Determine the [X, Y] coordinate at the center of the cell enclosing the given text.  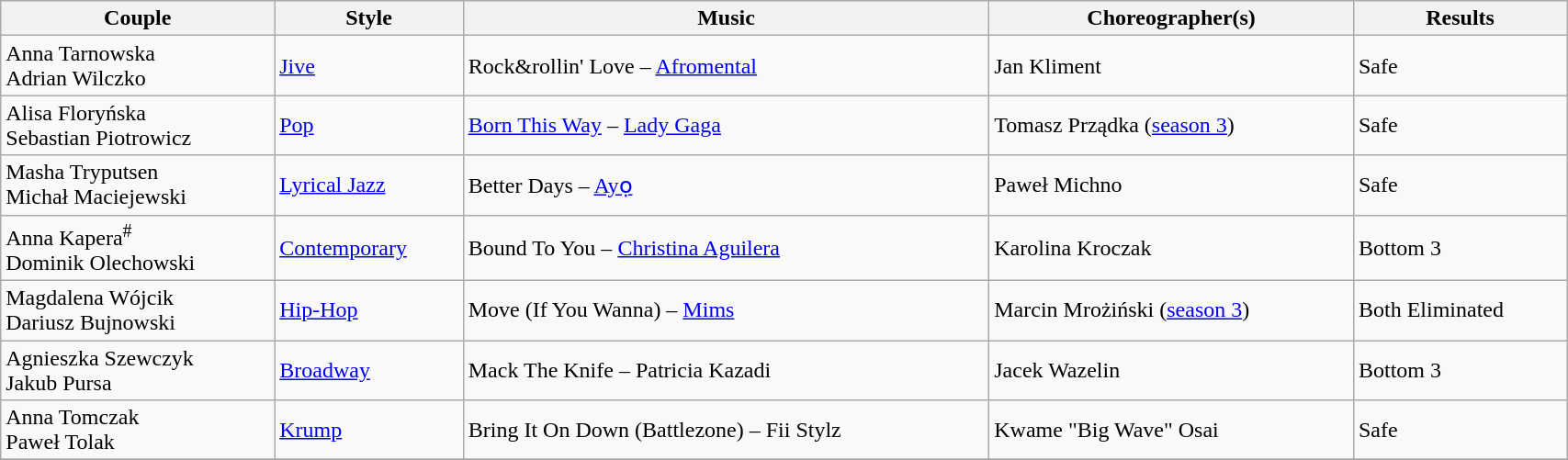
Music [726, 18]
Anna Tomczak Paweł Tolak [138, 430]
Better Days – Ayọ [726, 185]
Rock&rollin' Love – Afromental [726, 66]
Karolina Kroczak [1172, 248]
Bring It On Down (Battlezone) – Fii Stylz [726, 430]
Anna TarnowskaAdrian Wilczko [138, 66]
Lyrical Jazz [369, 185]
Results [1460, 18]
Hip-Hop [369, 310]
Move (If You Wanna) – Mims [726, 310]
Jacek Wazelin [1172, 371]
Style [369, 18]
Bound To You – Christina Aguilera [726, 248]
Jan Kliment [1172, 66]
Tomasz Prządka (season 3) [1172, 125]
Contemporary [369, 248]
Mack The Knife – Patricia Kazadi [726, 371]
Born This Way – Lady Gaga [726, 125]
Krump [369, 430]
Alisa FloryńskaSebastian Piotrowicz [138, 125]
Agnieszka SzewczykJakub Pursa [138, 371]
Anna Kapera#Dominik Olechowski [138, 248]
Broadway [369, 371]
Jive [369, 66]
Both Eliminated [1460, 310]
Couple [138, 18]
Kwame "Big Wave" Osai [1172, 430]
Magdalena WójcikDariusz Bujnowski [138, 310]
Choreographer(s) [1172, 18]
Marcin Mrożiński (season 3) [1172, 310]
Pop [369, 125]
Masha TryputsenMichał Maciejewski [138, 185]
Paweł Michno [1172, 185]
